Return (X, Y) of the center of cell containing provided text 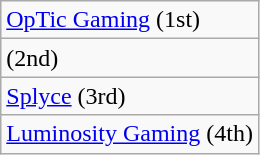
Luminosity Gaming (4th) (130, 134)
Splyce (3rd) (130, 96)
OpTic Gaming (1st) (130, 20)
(2nd) (130, 58)
